Return the [x, y] coordinate for the center point of the cell that contains the specified text.  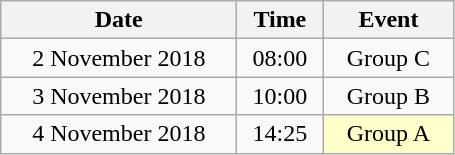
Date [119, 20]
3 November 2018 [119, 96]
Event [388, 20]
4 November 2018 [119, 134]
08:00 [280, 58]
Group B [388, 96]
Group C [388, 58]
14:25 [280, 134]
Time [280, 20]
2 November 2018 [119, 58]
Group A [388, 134]
10:00 [280, 96]
